Provide the (x, y) coordinate of the cell's center where the given text is located.  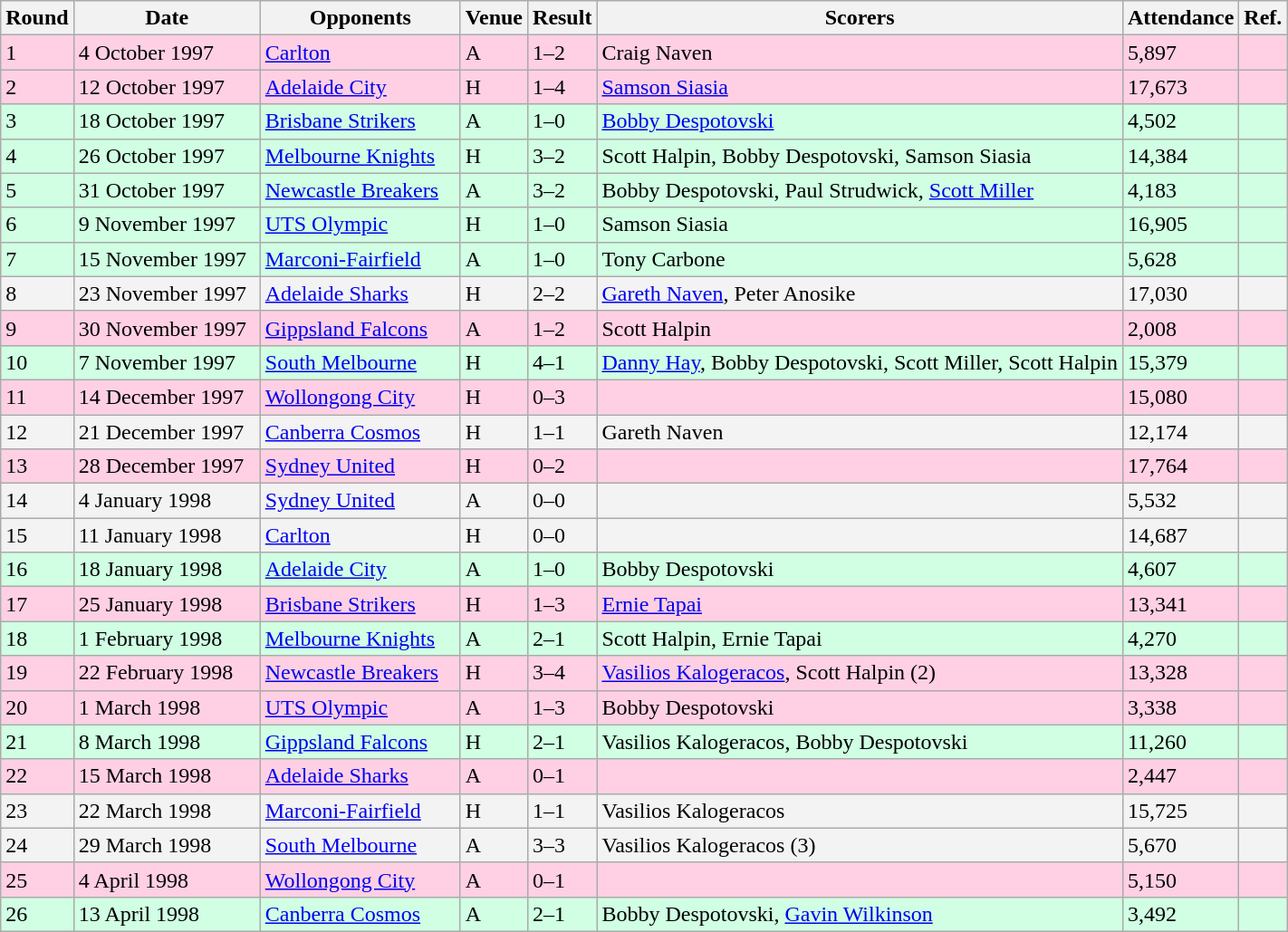
30 November 1997 (167, 328)
16,905 (1180, 225)
15,080 (1180, 397)
Attendance (1180, 18)
11 January 1998 (167, 535)
3–3 (562, 845)
Vasilios Kalogeracos, Bobby Despotovski (860, 742)
2,008 (1180, 328)
22 February 1998 (167, 673)
23 (37, 811)
7 (37, 259)
Craig Naven (860, 53)
4,183 (1180, 190)
13 April 1998 (167, 914)
1–4 (562, 87)
Danny Hay, Bobby Despotovski, Scott Miller, Scott Halpin (860, 362)
Gareth Naven, Peter Anosike (860, 293)
8 March 1998 (167, 742)
9 (37, 328)
14 December 1997 (167, 397)
7 November 1997 (167, 362)
19 (37, 673)
5 (37, 190)
3 (37, 121)
Result (562, 18)
Scott Halpin, Ernie Tapai (860, 639)
18 January 1998 (167, 570)
5,532 (1180, 501)
Ref. (1263, 18)
10 (37, 362)
8 (37, 293)
3,338 (1180, 707)
Vasilios Kalogeracos, Scott Halpin (2) (860, 673)
25 January 1998 (167, 604)
16 (37, 570)
26 October 1997 (167, 156)
4,607 (1180, 570)
5,897 (1180, 53)
4,270 (1180, 639)
Scott Halpin, Bobby Despotovski, Samson Siasia (860, 156)
18 October 1997 (167, 121)
15 (37, 535)
Scott Halpin (860, 328)
23 November 1997 (167, 293)
Opponents (360, 18)
12 (37, 432)
17 (37, 604)
5,670 (1180, 845)
Vasilios Kalogeracos (860, 811)
Scorers (860, 18)
4–1 (562, 362)
13,328 (1180, 673)
5,150 (1180, 879)
15,725 (1180, 811)
15 November 1997 (167, 259)
4 October 1997 (167, 53)
17,030 (1180, 293)
2,447 (1180, 776)
22 (37, 776)
Bobby Despotovski, Paul Strudwick, Scott Miller (860, 190)
3–4 (562, 673)
0–2 (562, 466)
17,673 (1180, 87)
24 (37, 845)
5,628 (1180, 259)
3,492 (1180, 914)
18 (37, 639)
15 March 1998 (167, 776)
4 April 1998 (167, 879)
25 (37, 879)
4 (37, 156)
9 November 1997 (167, 225)
4,502 (1180, 121)
12 October 1997 (167, 87)
0–3 (562, 397)
Ernie Tapai (860, 604)
1 (37, 53)
21 (37, 742)
21 December 1997 (167, 432)
29 March 1998 (167, 845)
13,341 (1180, 604)
15,379 (1180, 362)
22 March 1998 (167, 811)
2–2 (562, 293)
4 January 1998 (167, 501)
12,174 (1180, 432)
1 February 1998 (167, 639)
Gareth Naven (860, 432)
17,764 (1180, 466)
11 (37, 397)
Venue (494, 18)
6 (37, 225)
20 (37, 707)
Round (37, 18)
14 (37, 501)
28 December 1997 (167, 466)
14,384 (1180, 156)
2 (37, 87)
31 October 1997 (167, 190)
1 March 1998 (167, 707)
13 (37, 466)
Vasilios Kalogeracos (3) (860, 845)
14,687 (1180, 535)
Tony Carbone (860, 259)
26 (37, 914)
11,260 (1180, 742)
Date (167, 18)
Bobby Despotovski, Gavin Wilkinson (860, 914)
